Search for the cell housing the specified text and yield its (x, y) center coordinate. 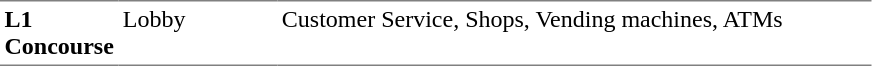
Customer Service, Shops, Vending machines, ATMs (574, 33)
L1Concourse (59, 33)
Lobby (198, 33)
